Output the (X, Y) coordinate of the center of the cell containing the given text.  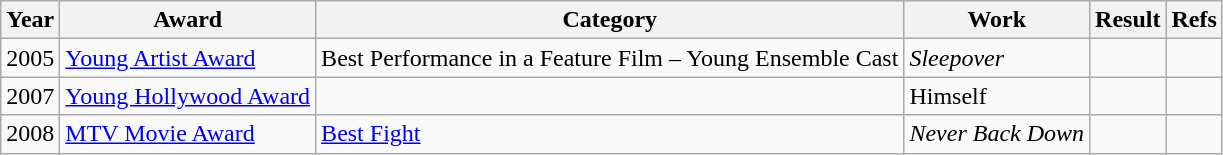
Category (610, 20)
Himself (997, 96)
Young Artist Award (188, 58)
Award (188, 20)
2008 (30, 134)
Refs (1194, 20)
Young Hollywood Award (188, 96)
Work (997, 20)
2007 (30, 96)
MTV Movie Award (188, 134)
Result (1128, 20)
Best Performance in a Feature Film – Young Ensemble Cast (610, 58)
Year (30, 20)
Never Back Down (997, 134)
Best Fight (610, 134)
Sleepover (997, 58)
2005 (30, 58)
